Capture the cell that displays the provided text and extract its (X, Y) central coordinate. 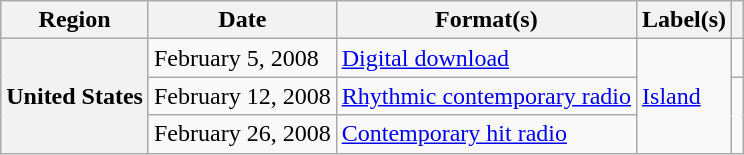
Contemporary hit radio (486, 134)
February 5, 2008 (242, 58)
Rhythmic contemporary radio (486, 96)
Date (242, 20)
Label(s) (684, 20)
United States (75, 96)
February 26, 2008 (242, 134)
Format(s) (486, 20)
Region (75, 20)
February 12, 2008 (242, 96)
Island (684, 96)
Digital download (486, 58)
